Return (X, Y) of the center of cell containing provided text 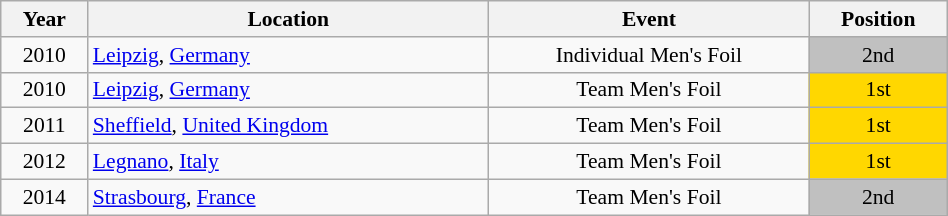
Sheffield, United Kingdom (288, 126)
2012 (44, 162)
Legnano, Italy (288, 162)
Individual Men's Foil (650, 55)
Location (288, 19)
Year (44, 19)
2014 (44, 197)
Position (878, 19)
2011 (44, 126)
Event (650, 19)
Strasbourg, France (288, 197)
